Extract the [X, Y] coordinate from the center of the cell holding the provided text.  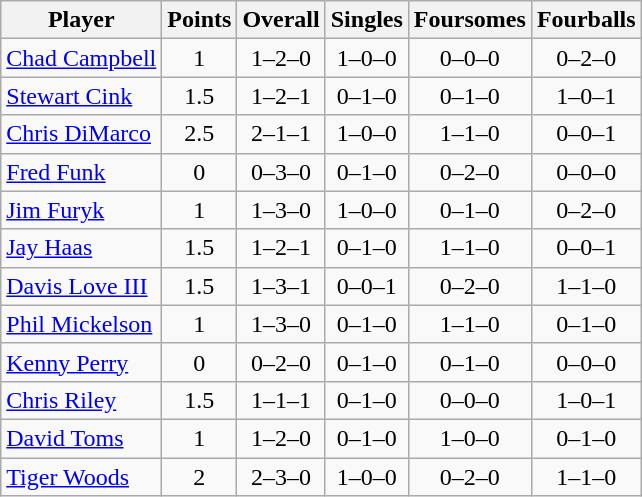
David Toms [82, 438]
Jay Haas [82, 248]
2 [200, 477]
Points [200, 20]
Foursomes [470, 20]
Phil Mickelson [82, 324]
Davis Love III [82, 286]
2–3–0 [281, 477]
Kenny Perry [82, 362]
0–3–0 [281, 172]
Jim Furyk [82, 210]
Tiger Woods [82, 477]
Overall [281, 20]
Fourballs [586, 20]
Stewart Cink [82, 96]
1–3–1 [281, 286]
Player [82, 20]
1–1–1 [281, 400]
Fred Funk [82, 172]
Chad Campbell [82, 58]
2–1–1 [281, 134]
Chris Riley [82, 400]
Chris DiMarco [82, 134]
2.5 [200, 134]
Singles [366, 20]
